Find where the given text appears and provide that cell's center as [X, Y] coordinate. 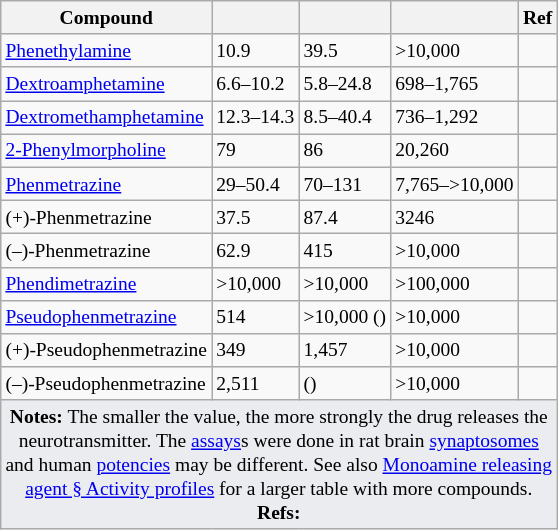
1,457 [345, 350]
29–50.4 [256, 184]
6.6–10.2 [256, 84]
Dextroamphetamine [106, 84]
Phendimetrazine [106, 284]
(–)-Phenmetrazine [106, 250]
8.5–40.4 [345, 118]
70–131 [345, 184]
>100,000 [455, 284]
39.5 [345, 50]
Phenethylamine [106, 50]
349 [256, 350]
10.9 [256, 50]
79 [256, 150]
(+)-Pseudophenmetrazine [106, 350]
2-Phenylmorpholine [106, 150]
>10,000 () [345, 316]
698–1,765 [455, 84]
12.3–14.3 [256, 118]
37.5 [256, 216]
Phenmetrazine [106, 184]
7,765–>10,000 [455, 184]
(–)-Pseudophenmetrazine [106, 384]
5.8–24.8 [345, 84]
3246 [455, 216]
86 [345, 150]
415 [345, 250]
736–1,292 [455, 118]
() [345, 384]
Dextromethamphetamine [106, 118]
Pseudophenmetrazine [106, 316]
20,260 [455, 150]
Ref [538, 18]
Compound [106, 18]
87.4 [345, 216]
2,511 [256, 384]
(+)-Phenmetrazine [106, 216]
62.9 [256, 250]
514 [256, 316]
